Detect which cell encompasses the target text, then output its (X, Y) center coordinate. 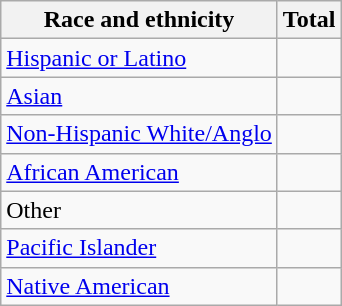
Non-Hispanic White/Anglo (140, 134)
Total (309, 20)
Asian (140, 96)
Native American (140, 286)
Race and ethnicity (140, 20)
Hispanic or Latino (140, 58)
Pacific Islander (140, 248)
African American (140, 172)
Other (140, 210)
